Search for the cell housing the specified text and yield its (X, Y) center coordinate. 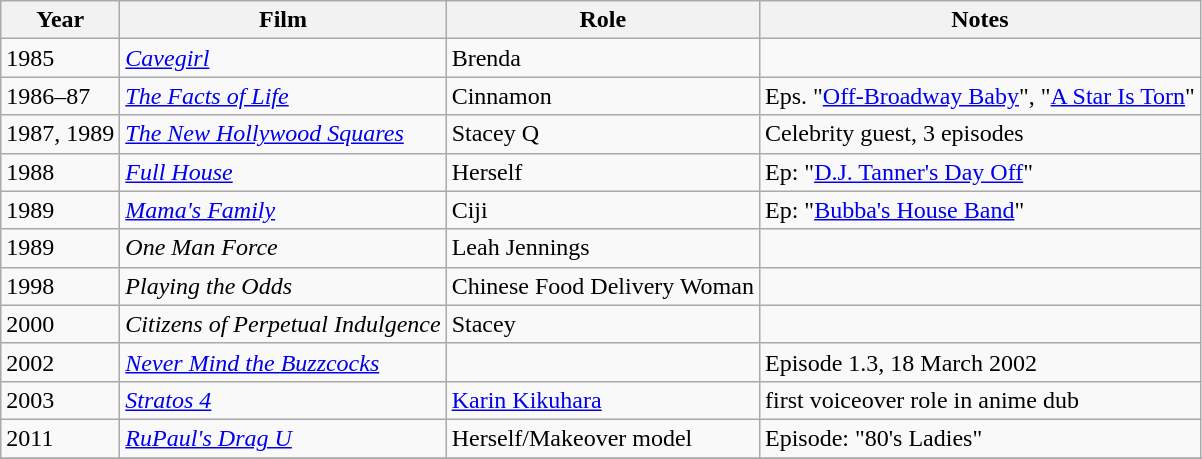
Leah Jennings (602, 248)
Mama's Family (283, 210)
1985 (60, 58)
RuPaul's Drag U (283, 438)
Eps. "Off-Broadway Baby", "A Star Is Torn" (980, 96)
One Man Force (283, 248)
Citizens of Perpetual Indulgence (283, 324)
Ep: "Bubba's House Band" (980, 210)
Role (602, 20)
Herself/Makeover model (602, 438)
2000 (60, 324)
1998 (60, 286)
Notes (980, 20)
Episode 1.3, 18 March 2002 (980, 362)
Chinese Food Delivery Woman (602, 286)
Karin Kikuhara (602, 400)
Year (60, 20)
1988 (60, 172)
Herself (602, 172)
2011 (60, 438)
Never Mind the Buzzcocks (283, 362)
2003 (60, 400)
Cavegirl (283, 58)
The New Hollywood Squares (283, 134)
Brenda (602, 58)
Film (283, 20)
Cinnamon (602, 96)
1987, 1989 (60, 134)
Full House (283, 172)
first voiceover role in anime dub (980, 400)
Stacey Q (602, 134)
Ep: "D.J. Tanner's Day Off" (980, 172)
Episode: "80's Ladies" (980, 438)
Celebrity guest, 3 episodes (980, 134)
The Facts of Life (283, 96)
Stacey (602, 324)
1986–87 (60, 96)
2002 (60, 362)
Stratos 4 (283, 400)
Playing the Odds (283, 286)
Ciji (602, 210)
